Extract the [x, y] coordinate from the center of the cell holding the provided text.  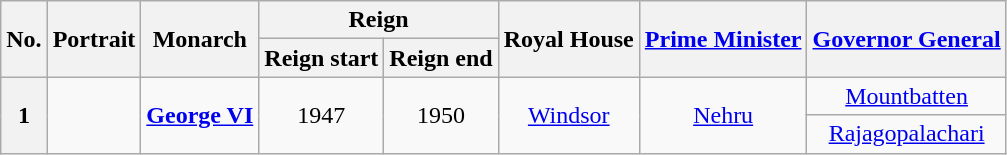
Rajagopalachari [906, 134]
Prime Minister [723, 39]
Reign [378, 20]
Monarch [200, 39]
Royal House [568, 39]
Reign end [441, 58]
Mountbatten [906, 96]
1 [24, 115]
No. [24, 39]
Nehru [723, 115]
Windsor [568, 115]
Portrait [94, 39]
1950 [441, 115]
1947 [322, 115]
Reign start [322, 58]
Governor General [906, 39]
George VI [200, 115]
